Return the [x, y] coordinate for the center point of the cell that contains the specified text.  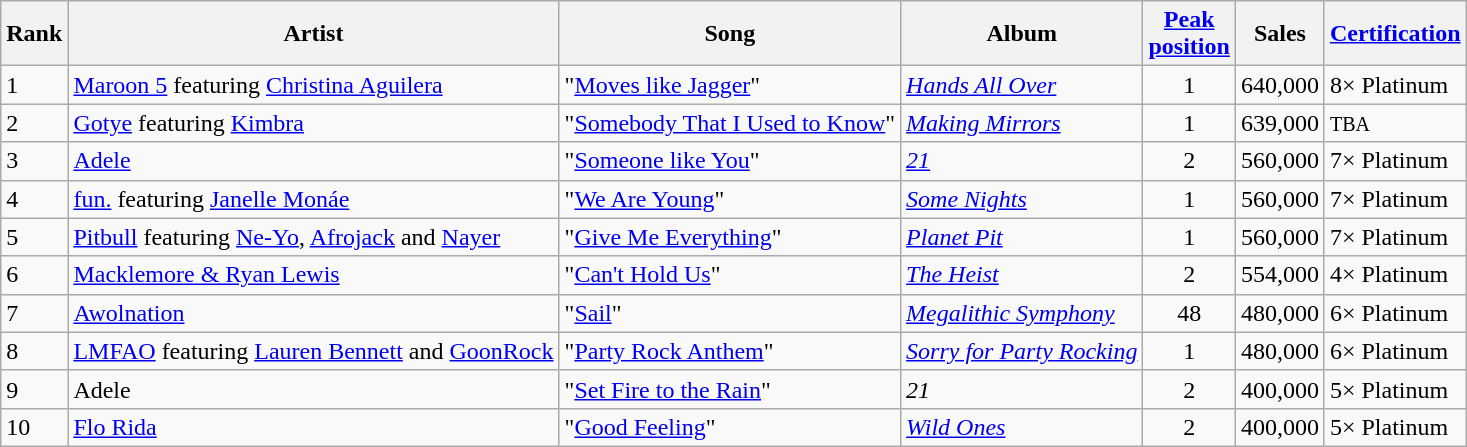
Wild Ones [1022, 427]
Megalithic Symphony [1022, 313]
4× Platinum [1395, 275]
Song [730, 34]
Artist [314, 34]
"Set Fire to the Rain" [730, 389]
Album [1022, 34]
Hands All Over [1022, 85]
Gotye featuring Kimbra [314, 123]
Pitbull featuring Ne-Yo, Afrojack and Nayer [314, 237]
6 [34, 275]
Macklemore & Ryan Lewis [314, 275]
Rank [34, 34]
Some Nights [1022, 199]
"Someone like You" [730, 161]
554,000 [1280, 275]
"Give Me Everything" [730, 237]
"Somebody That I Used to Know" [730, 123]
"Can't Hold Us" [730, 275]
The Heist [1022, 275]
Awolnation [314, 313]
Sorry for Party Rocking [1022, 351]
5 [34, 237]
Planet Pit [1022, 237]
639,000 [1280, 123]
TBA [1395, 123]
640,000 [1280, 85]
fun. featuring Janelle Monáe [314, 199]
Peakposition [1189, 34]
Maroon 5 featuring Christina Aguilera [314, 85]
8× Platinum [1395, 85]
3 [34, 161]
Sales [1280, 34]
Certification [1395, 34]
"Sail" [730, 313]
Flo Rida [314, 427]
10 [34, 427]
8 [34, 351]
"Good Feeling" [730, 427]
9 [34, 389]
LMFAO featuring Lauren Bennett and GoonRock [314, 351]
48 [1189, 313]
7 [34, 313]
4 [34, 199]
Making Mirrors [1022, 123]
"Party Rock Anthem" [730, 351]
"Moves like Jagger" [730, 85]
"We Are Young" [730, 199]
